Output the (x, y) coordinate of the center of the cell containing the given text.  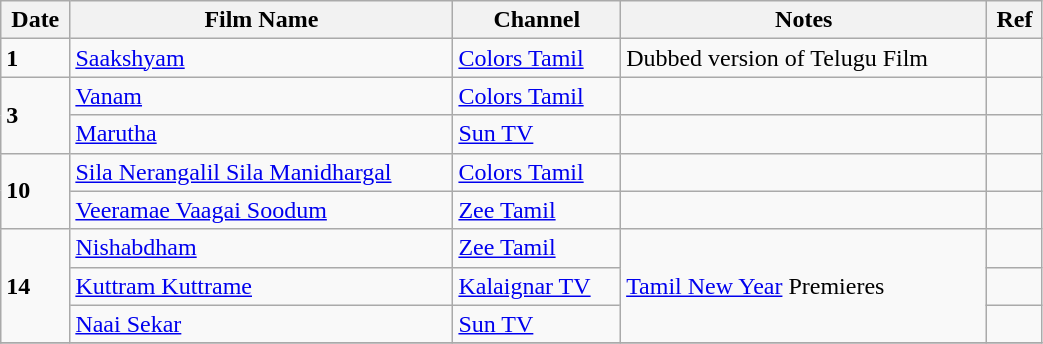
Naai Sekar (262, 324)
Veeramae Vaagai Soodum (262, 210)
Kalaignar TV (537, 286)
Dubbed version of Telugu Film (804, 58)
Marutha (262, 134)
14 (36, 286)
Vanam (262, 96)
Channel (537, 20)
Date (36, 20)
3 (36, 115)
Tamil New Year Premieres (804, 286)
Kuttram Kuttrame (262, 286)
1 (36, 58)
10 (36, 191)
Nishabdham (262, 248)
Film Name (262, 20)
Ref (1014, 20)
Sila Nerangalil Sila Manidhargal (262, 172)
Notes (804, 20)
Saakshyam (262, 58)
